Output the (x, y) coordinate of the center of the cell containing the given text.  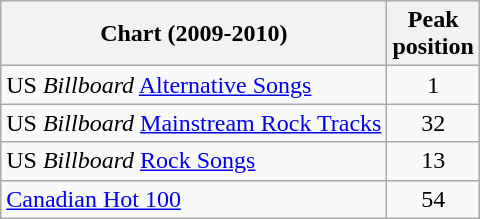
Peakposition (433, 34)
Canadian Hot 100 (194, 199)
US Billboard Rock Songs (194, 161)
US Billboard Mainstream Rock Tracks (194, 123)
54 (433, 199)
13 (433, 161)
Chart (2009-2010) (194, 34)
1 (433, 85)
US Billboard Alternative Songs (194, 85)
32 (433, 123)
